Detect which cell encompasses the target text, then output its (x, y) center coordinate. 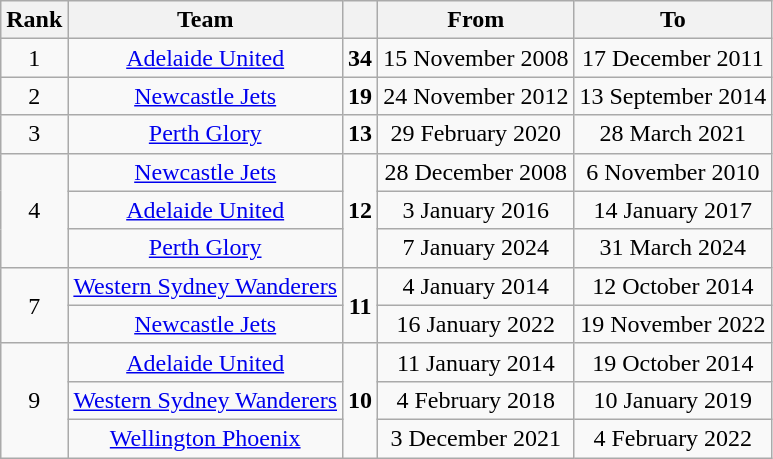
Wellington Phoenix (206, 438)
6 November 2010 (673, 172)
9 (34, 400)
Rank (34, 20)
24 November 2012 (476, 96)
10 (360, 400)
19 October 2014 (673, 362)
19 November 2022 (673, 324)
17 December 2011 (673, 58)
12 (360, 210)
Team (206, 20)
34 (360, 58)
4 February 2018 (476, 400)
7 January 2024 (476, 248)
15 November 2008 (476, 58)
3 December 2021 (476, 438)
11 January 2014 (476, 362)
2 (34, 96)
31 March 2024 (673, 248)
12 October 2014 (673, 286)
13 (360, 134)
13 September 2014 (673, 96)
14 January 2017 (673, 210)
29 February 2020 (476, 134)
19 (360, 96)
3 January 2016 (476, 210)
28 March 2021 (673, 134)
4 February 2022 (673, 438)
11 (360, 305)
10 January 2019 (673, 400)
1 (34, 58)
3 (34, 134)
To (673, 20)
16 January 2022 (476, 324)
4 (34, 210)
28 December 2008 (476, 172)
From (476, 20)
7 (34, 305)
4 January 2014 (476, 286)
